Identify which cell holds the provided text, then report its [X, Y] central coordinate. 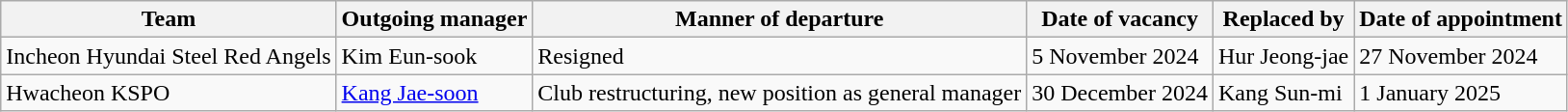
5 November 2024 [1120, 56]
Hur Jeong-jae [1283, 56]
Outgoing manager [434, 19]
Resigned [780, 56]
Kang Sun-mi [1283, 93]
Incheon Hyundai Steel Red Angels [169, 56]
Manner of departure [780, 19]
Kim Eun-sook [434, 56]
Replaced by [1283, 19]
27 November 2024 [1461, 56]
Hwacheon KSPO [169, 93]
Team [169, 19]
30 December 2024 [1120, 93]
Date of vacancy [1120, 19]
Date of appointment [1461, 19]
Kang Jae-soon [434, 93]
1 January 2025 [1461, 93]
Club restructuring, new position as general manager [780, 93]
